Identify which cell holds the provided text, then report its (x, y) central coordinate. 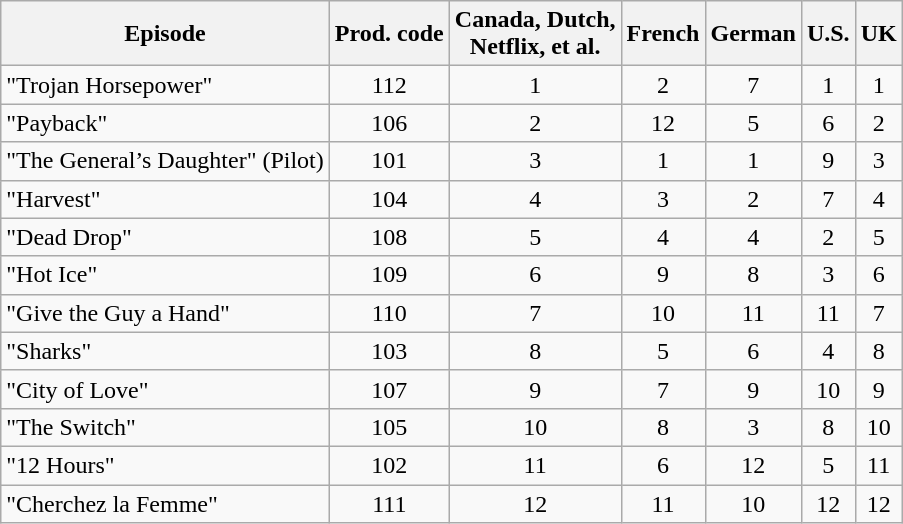
Prod. code (389, 34)
103 (389, 351)
Canada, Dutch,Netflix, et al. (535, 34)
102 (389, 465)
"Hot Ice" (166, 275)
"12 Hours" (166, 465)
104 (389, 199)
"The General’s Daughter" (Pilot) (166, 161)
"Dead Drop" (166, 237)
U.S. (828, 34)
Episode (166, 34)
105 (389, 427)
"Harvest" (166, 199)
"Sharks" (166, 351)
109 (389, 275)
108 (389, 237)
"Payback" (166, 123)
106 (389, 123)
UK (878, 34)
110 (389, 313)
101 (389, 161)
"City of Love" (166, 389)
"Trojan Horsepower" (166, 85)
"The Switch" (166, 427)
"Cherchez la Femme" (166, 503)
107 (389, 389)
112 (389, 85)
111 (389, 503)
French (663, 34)
"Give the Guy a Hand" (166, 313)
German (753, 34)
